Identify which cell holds the provided text, then report its (X, Y) central coordinate. 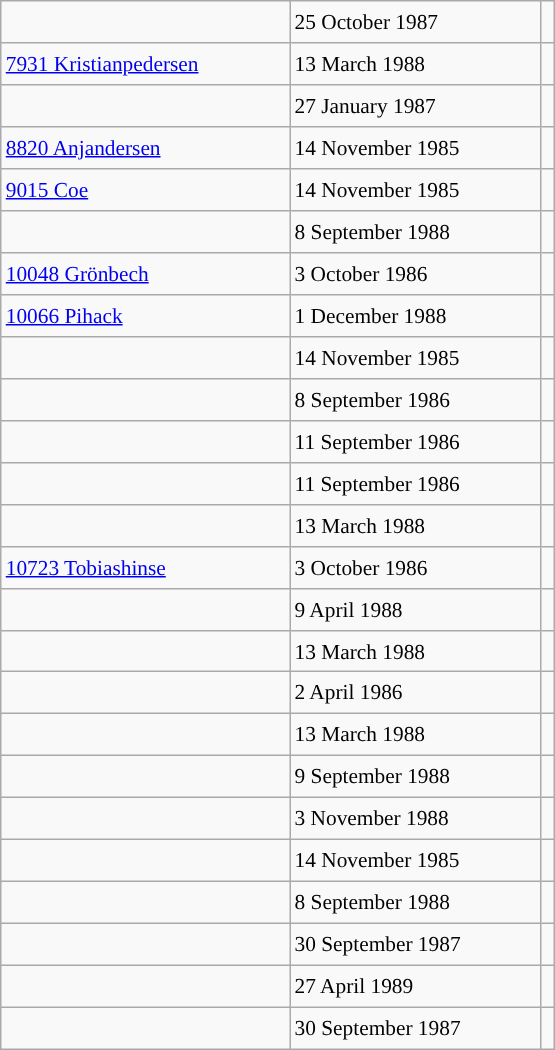
8 September 1986 (416, 399)
9 April 1988 (416, 609)
9 September 1988 (416, 777)
10723 Tobiashinse (146, 567)
3 November 1988 (416, 819)
9015 Coe (146, 190)
27 April 1989 (416, 986)
27 January 1987 (416, 106)
7931 Kristianpedersen (146, 64)
8820 Anjandersen (146, 148)
10048 Grönbech (146, 274)
10066 Pihack (146, 316)
1 December 1988 (416, 316)
2 April 1986 (416, 693)
25 October 1987 (416, 22)
